Output the (X, Y) coordinate of the center of the cell containing the given text.  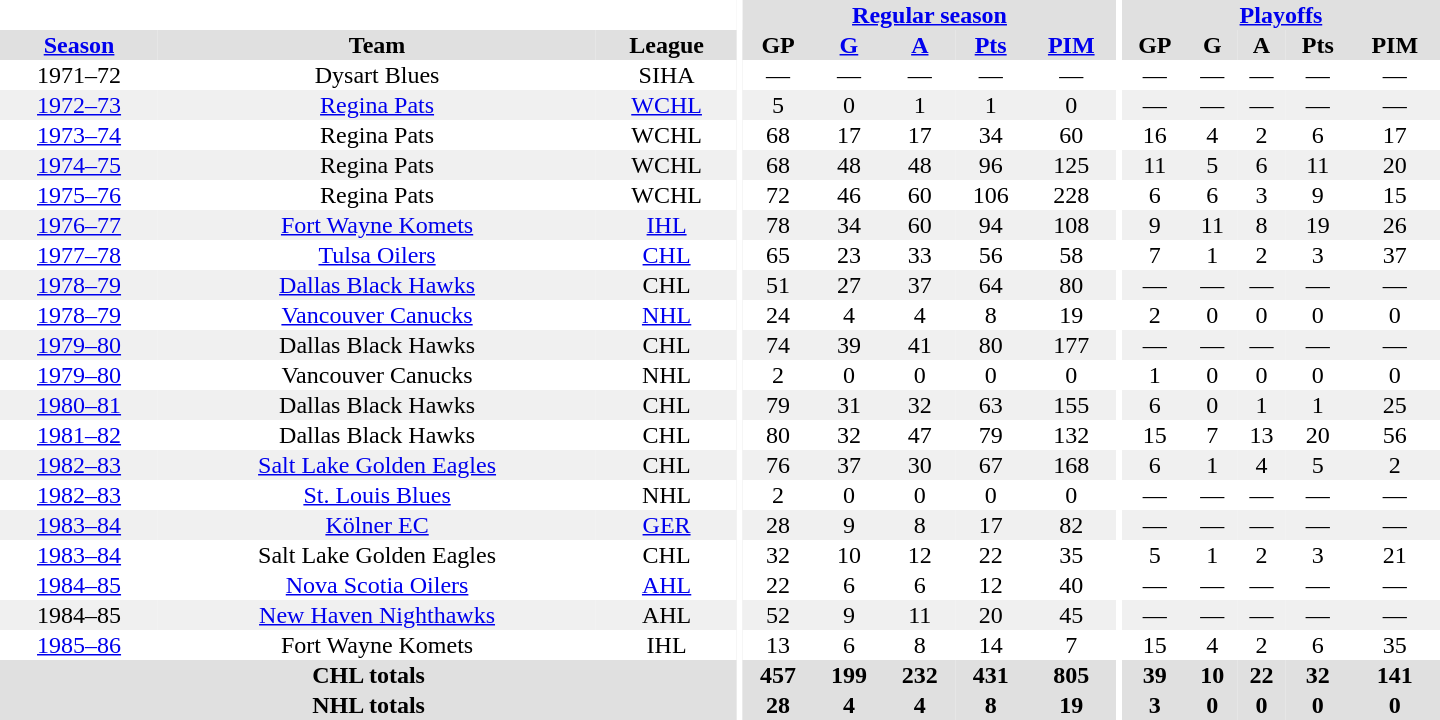
106 (990, 195)
1980–81 (79, 405)
65 (778, 255)
Dysart Blues (377, 75)
1981–82 (79, 435)
27 (848, 285)
1976–77 (79, 225)
Season (79, 45)
Kölner EC (377, 525)
78 (778, 225)
52 (778, 615)
40 (1071, 585)
25 (1395, 405)
63 (990, 405)
Tulsa Oilers (377, 255)
GER (666, 525)
228 (1071, 195)
1974–75 (79, 165)
132 (1071, 435)
33 (920, 255)
72 (778, 195)
46 (848, 195)
Playoffs (1281, 15)
47 (920, 435)
1975–76 (79, 195)
21 (1395, 555)
199 (848, 675)
45 (1071, 615)
NHL totals (368, 705)
Team (377, 45)
30 (920, 465)
1977–78 (79, 255)
League (666, 45)
1972–73 (79, 105)
41 (920, 345)
Regular season (930, 15)
74 (778, 345)
St. Louis Blues (377, 495)
94 (990, 225)
82 (1071, 525)
24 (778, 315)
76 (778, 465)
177 (1071, 345)
26 (1395, 225)
14 (990, 645)
51 (778, 285)
232 (920, 675)
58 (1071, 255)
108 (1071, 225)
CHL totals (368, 675)
16 (1155, 135)
Nova Scotia Oilers (377, 585)
64 (990, 285)
SIHA (666, 75)
1985–86 (79, 645)
New Haven Nighthawks (377, 615)
155 (1071, 405)
1971–72 (79, 75)
431 (990, 675)
168 (1071, 465)
96 (990, 165)
23 (848, 255)
805 (1071, 675)
457 (778, 675)
141 (1395, 675)
125 (1071, 165)
31 (848, 405)
67 (990, 465)
1973–74 (79, 135)
